For the text-containing cell, return its midpoint in (X, Y) coordinate format. 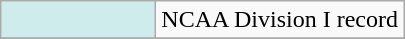
NCAA Division I record (280, 20)
